Return the [X, Y] coordinate for the center point of the cell that contains the specified text.  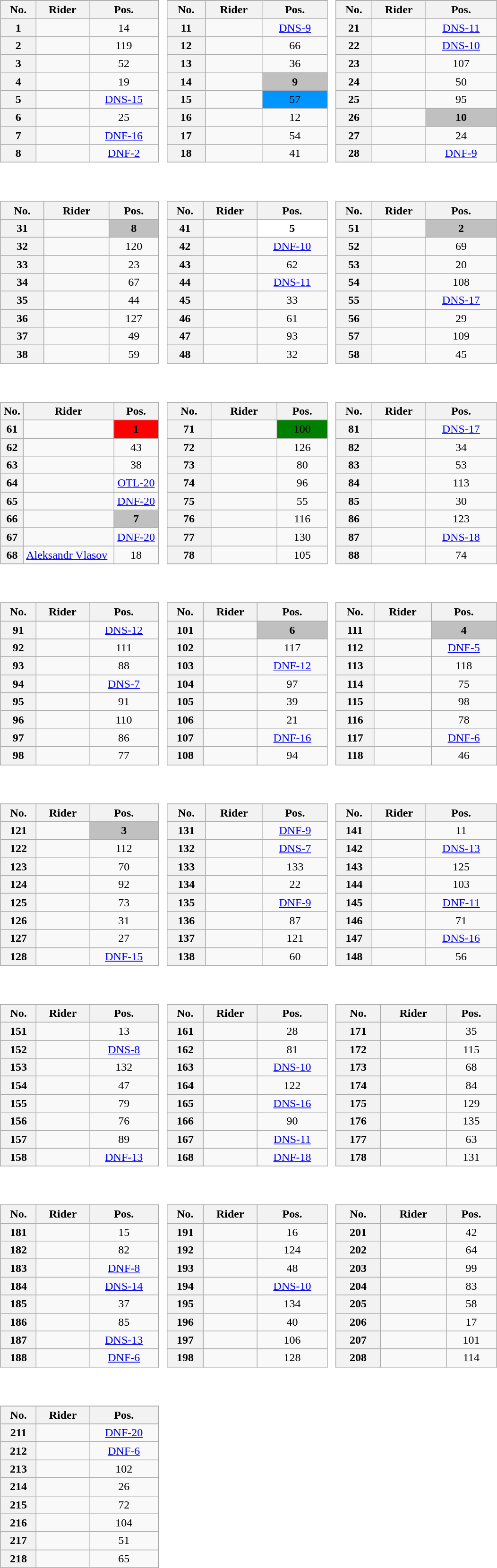
183 [18, 1268]
DNF-12 [292, 666]
182 [18, 1250]
80 [302, 465]
29 [461, 318]
136 [186, 920]
No. Rider Pos. 71 100 72 126 73 80 74 96 75 55 76 116 77 130 78 105 [249, 477]
109 [461, 336]
DNF-18 [292, 1157]
204 [358, 1286]
185 [18, 1304]
193 [185, 1268]
214 [18, 1487]
211 [18, 1433]
DNF-2 [124, 153]
195 [185, 1304]
30 [461, 501]
119 [124, 45]
No. Rider Pos. 101 6 102 117 103 DNF-12 104 97 105 39 106 21 107 DNF-16 108 94 [249, 677]
161 [185, 1031]
164 [185, 1085]
59 [134, 354]
39 [292, 702]
No. Rider Pos. 161 28 162 81 163 DNS-10 164 122 165 DNS-16 166 90 167 DNS-11 168 DNF-18 [249, 1079]
166 [185, 1121]
151 [18, 1031]
186 [18, 1322]
89 [124, 1139]
157 [18, 1139]
202 [358, 1250]
163 [185, 1067]
187 [18, 1340]
196 [185, 1322]
171 [358, 1031]
138 [186, 956]
50 [461, 82]
205 [358, 1304]
141 [354, 831]
203 [358, 1268]
144 [354, 885]
DNS-9 [295, 27]
147 [354, 938]
152 [18, 1049]
154 [18, 1085]
207 [358, 1340]
175 [358, 1103]
DNS-8 [124, 1049]
188 [18, 1358]
184 [18, 1286]
120 [134, 246]
9 [295, 82]
172 [358, 1049]
DNF-15 [124, 956]
191 [185, 1232]
215 [18, 1505]
194 [185, 1286]
60 [295, 956]
69 [461, 246]
176 [358, 1121]
145 [354, 903]
70 [124, 867]
Aleksandr Vlasov [69, 555]
217 [18, 1541]
213 [18, 1469]
165 [185, 1103]
No. Rider Pos. 191 16 192 124 193 48 194 DNS-10 195 134 196 40 197 106 198 128 [249, 1279]
DNF-8 [124, 1268]
20 [461, 264]
DNF-13 [124, 1157]
49 [134, 336]
No. Rider Pos. 41 5 42 DNF-10 43 62 44 DNS-11 45 33 46 61 47 93 48 32 [249, 276]
153 [18, 1067]
168 [185, 1157]
129 [471, 1103]
100 [302, 429]
162 [185, 1049]
143 [354, 867]
212 [18, 1451]
142 [354, 849]
OTL-20 [136, 483]
130 [302, 537]
DNF-5 [464, 648]
216 [18, 1523]
DNS-15 [124, 100]
197 [185, 1340]
40 [292, 1322]
208 [358, 1358]
146 [354, 920]
148 [354, 956]
206 [358, 1322]
178 [358, 1157]
DNS-18 [461, 537]
156 [18, 1121]
DNF-10 [292, 246]
19 [124, 82]
DNS-12 [124, 630]
181 [18, 1232]
218 [18, 1559]
DNS-14 [124, 1286]
DNF-11 [461, 903]
110 [124, 720]
201 [358, 1232]
No. Rider Pos. 131 DNF-9 132 DNS-7 133 133 134 22 135 DNF-9 136 87 137 121 138 60 [249, 878]
192 [185, 1250]
10 [461, 118]
198 [185, 1358]
167 [185, 1139]
90 [292, 1121]
158 [18, 1157]
177 [358, 1139]
174 [358, 1085]
155 [18, 1103]
79 [124, 1103]
99 [471, 1268]
137 [186, 938]
173 [358, 1067]
